Return (X, Y) of the center of cell containing provided text 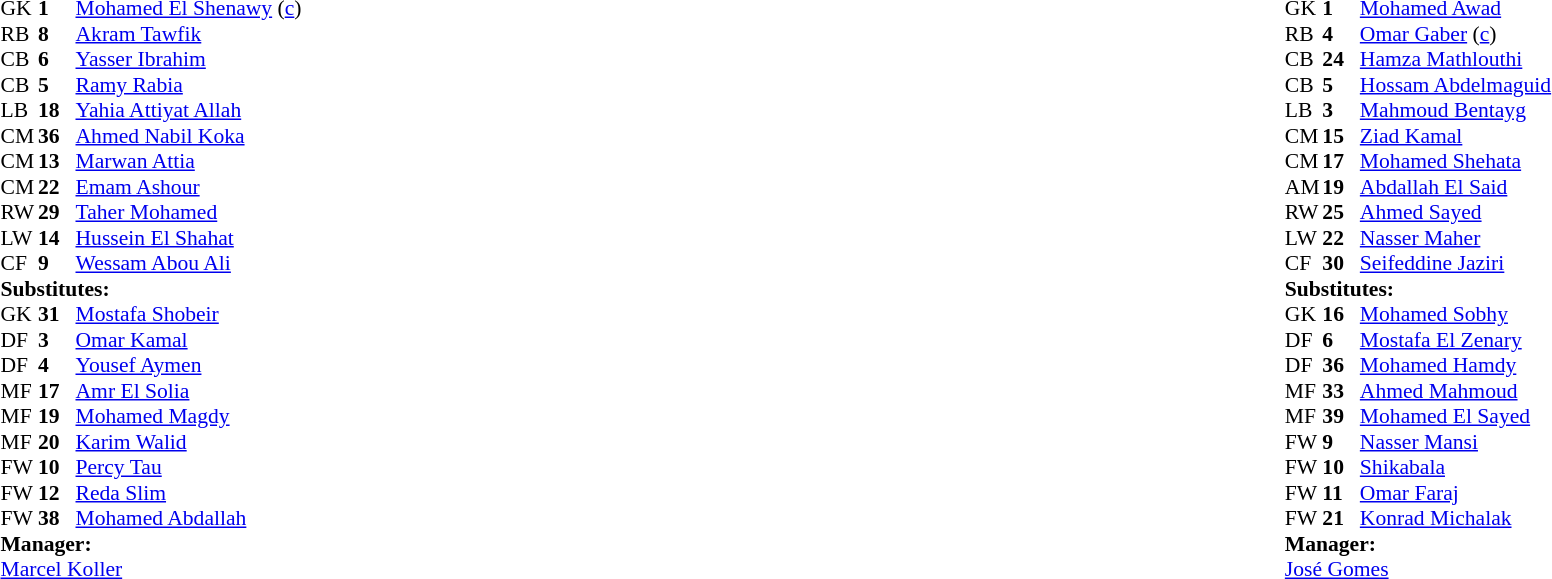
Mohamed Magdy (189, 417)
Omar Faraj (1456, 493)
Abdallah El Said (1456, 187)
Taher Mohamed (189, 213)
25 (1341, 213)
Mostafa Shobeir (189, 315)
Wessam Abou Ali (189, 263)
Emam Ashour (189, 187)
Shikabala (1456, 467)
16 (1341, 315)
Mahmoud Bentayg (1456, 111)
Seifeddine Jaziri (1456, 263)
Omar Gaber (c) (1456, 34)
13 (57, 161)
15 (1341, 136)
Reda Slim (189, 493)
29 (57, 213)
Nasser Maher (1456, 238)
Ahmed Nabil Koka (189, 136)
8 (57, 34)
18 (57, 111)
11 (1341, 493)
Nasser Mansi (1456, 442)
14 (57, 238)
Yahia Attiyat Allah (189, 111)
Hossam Abdelmaguid (1456, 85)
21 (1341, 519)
Ramy Rabia (189, 85)
Ziad Kamal (1456, 136)
AM (1304, 187)
Omar Kamal (189, 340)
Mohamed El Sayed (1456, 417)
39 (1341, 417)
38 (57, 519)
Yasser Ibrahim (189, 59)
Akram Tawfik (189, 34)
33 (1341, 391)
24 (1341, 59)
Hamza Mathlouthi (1456, 59)
Percy Tau (189, 467)
Karim Walid (189, 442)
Marwan Attia (189, 161)
Ahmed Sayed (1456, 213)
Mohamed Abdallah (189, 519)
Amr El Solia (189, 391)
Mohamed Hamdy (1456, 365)
Yousef Aymen (189, 365)
Mostafa El Zenary (1456, 340)
Hussein El Shahat (189, 238)
31 (57, 315)
30 (1341, 263)
20 (57, 442)
12 (57, 493)
Mohamed Shehata (1456, 161)
Ahmed Mahmoud (1456, 391)
Konrad Michalak (1456, 519)
Mohamed Sobhy (1456, 315)
